From the cell containing the given text, extract its center point as [x, y] coordinate. 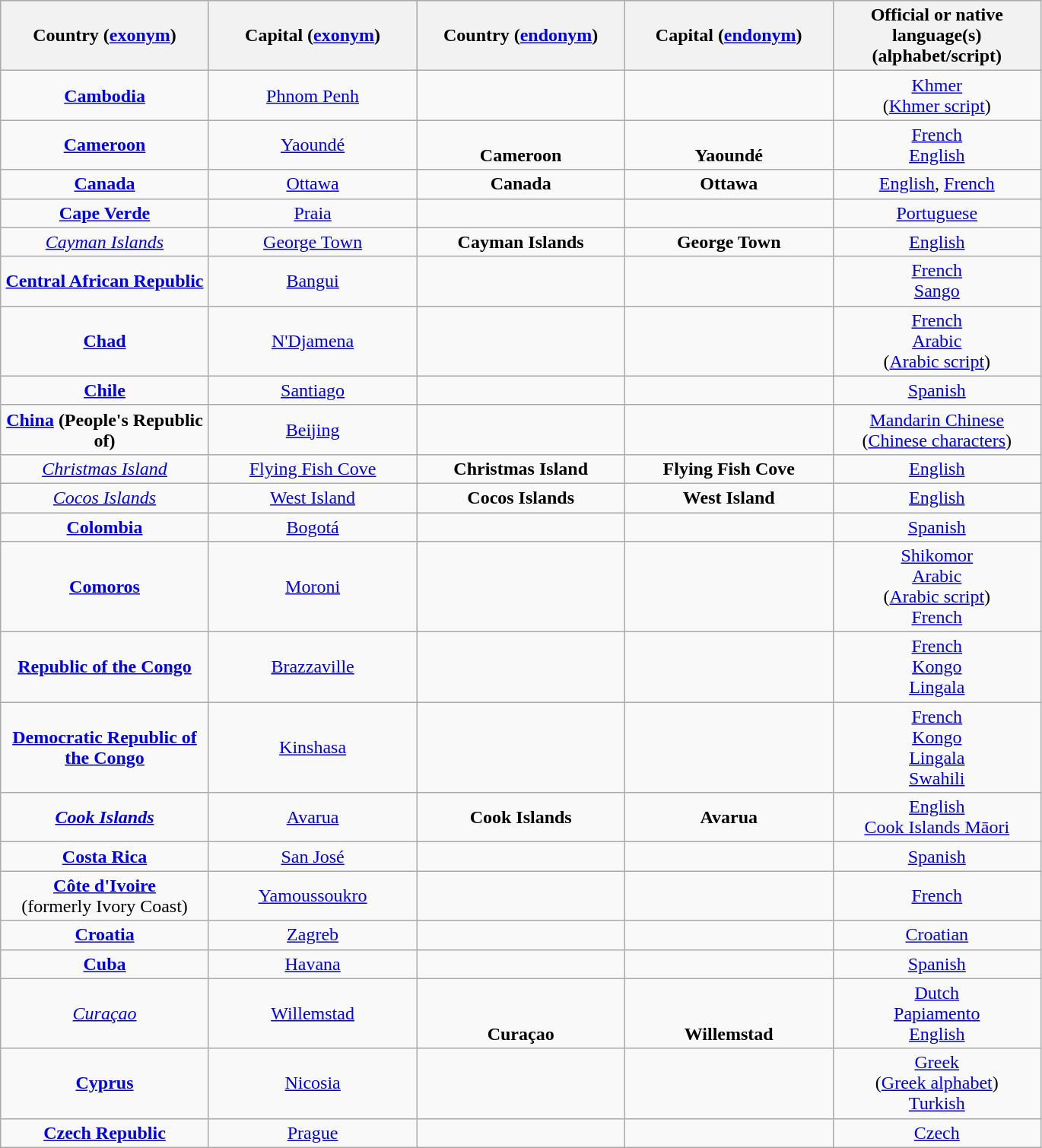
Country (exonym) [105, 36]
Havana [313, 964]
San José [313, 857]
Bangui [313, 281]
Côte d'Ivoire(formerly Ivory Coast) [105, 896]
Chile [105, 390]
English Cook Islands Māori [937, 817]
Praia [313, 213]
FrenchSango [937, 281]
Capital (endonym) [729, 36]
Brazzaville [313, 667]
Country (endonym) [521, 36]
Greek(Greek alphabet)Turkish [937, 1083]
FrenchKongoLingala [937, 667]
Portuguese [937, 213]
Costa Rica [105, 857]
Mandarin Chinese(Chinese characters) [937, 429]
N'Djamena [313, 341]
Khmer(Khmer script) [937, 96]
Cambodia [105, 96]
FrenchKongoLingalaSwahili [937, 747]
DutchPapiamento English [937, 1013]
Cuba [105, 964]
Capital (exonym) [313, 36]
Republic of the Congo [105, 667]
Moroni [313, 587]
Phnom Penh [313, 96]
Yamoussoukro [313, 896]
China (People's Republic of) [105, 429]
Czech Republic [105, 1133]
Cape Verde [105, 213]
Comoros [105, 587]
Czech [937, 1133]
Beijing [313, 429]
ShikomorArabic(Arabic script)French [937, 587]
Nicosia [313, 1083]
FrenchArabic(Arabic script) [937, 341]
Croatian [937, 935]
Central African Republic [105, 281]
Kinshasa [313, 747]
Santiago [313, 390]
Bogotá [313, 527]
English, French [937, 184]
Democratic Republic of the Congo [105, 747]
Chad [105, 341]
Croatia [105, 935]
Prague [313, 1133]
Zagreb [313, 935]
French [937, 896]
Cyprus [105, 1083]
Colombia [105, 527]
Official or native language(s) (alphabet/script) [937, 36]
FrenchEnglish [937, 145]
